For the text-containing cell, return its midpoint in (x, y) coordinate format. 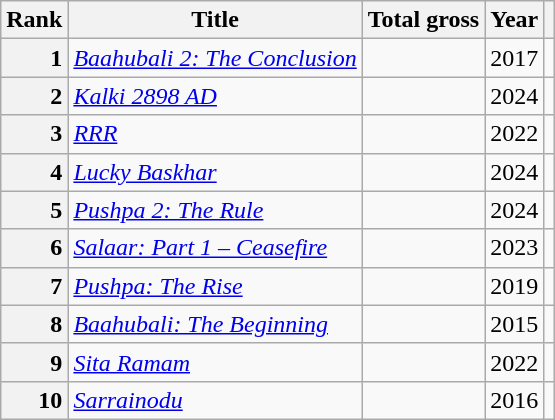
2023 (514, 248)
7 (34, 286)
Pushpa: The Rise (215, 286)
Baahubali: The Beginning (215, 324)
2015 (514, 324)
2 (34, 96)
9 (34, 362)
RRR (215, 134)
5 (34, 210)
Salaar: Part 1 – Ceasefire (215, 248)
8 (34, 324)
Kalki 2898 AD (215, 96)
4 (34, 172)
Baahubali 2: The Conclusion (215, 58)
10 (34, 400)
Pushpa 2: The Rule (215, 210)
2017 (514, 58)
6 (34, 248)
2016 (514, 400)
Sita Ramam (215, 362)
Lucky Baskhar (215, 172)
2019 (514, 286)
3 (34, 134)
Sarrainodu (215, 400)
Title (215, 20)
Year (514, 20)
Rank (34, 20)
1 (34, 58)
Total gross (423, 20)
